Extract the (X, Y) coordinate from the center of the cell holding the provided text.  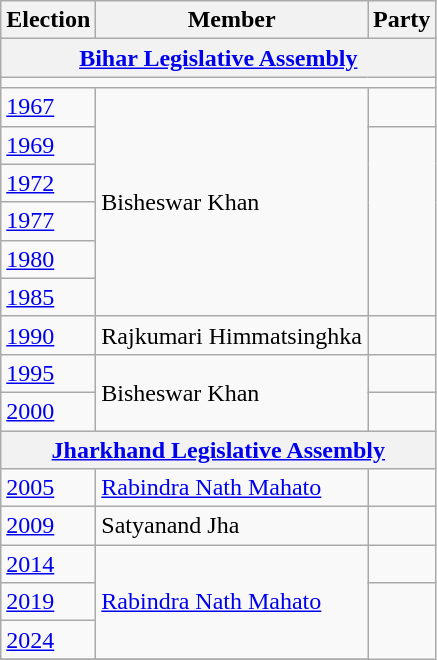
1972 (48, 183)
1967 (48, 107)
2009 (48, 526)
Bihar Legislative Assembly (218, 58)
Jharkhand Legislative Assembly (218, 449)
2014 (48, 564)
1990 (48, 335)
Satyanand Jha (232, 526)
1985 (48, 297)
Rajkumari Himmatsinghka (232, 335)
2005 (48, 488)
1980 (48, 259)
1977 (48, 221)
2024 (48, 640)
Member (232, 20)
1969 (48, 145)
1995 (48, 373)
2000 (48, 411)
Party (402, 20)
2019 (48, 602)
Election (48, 20)
